Capture the cell that displays the provided text and extract its (X, Y) central coordinate. 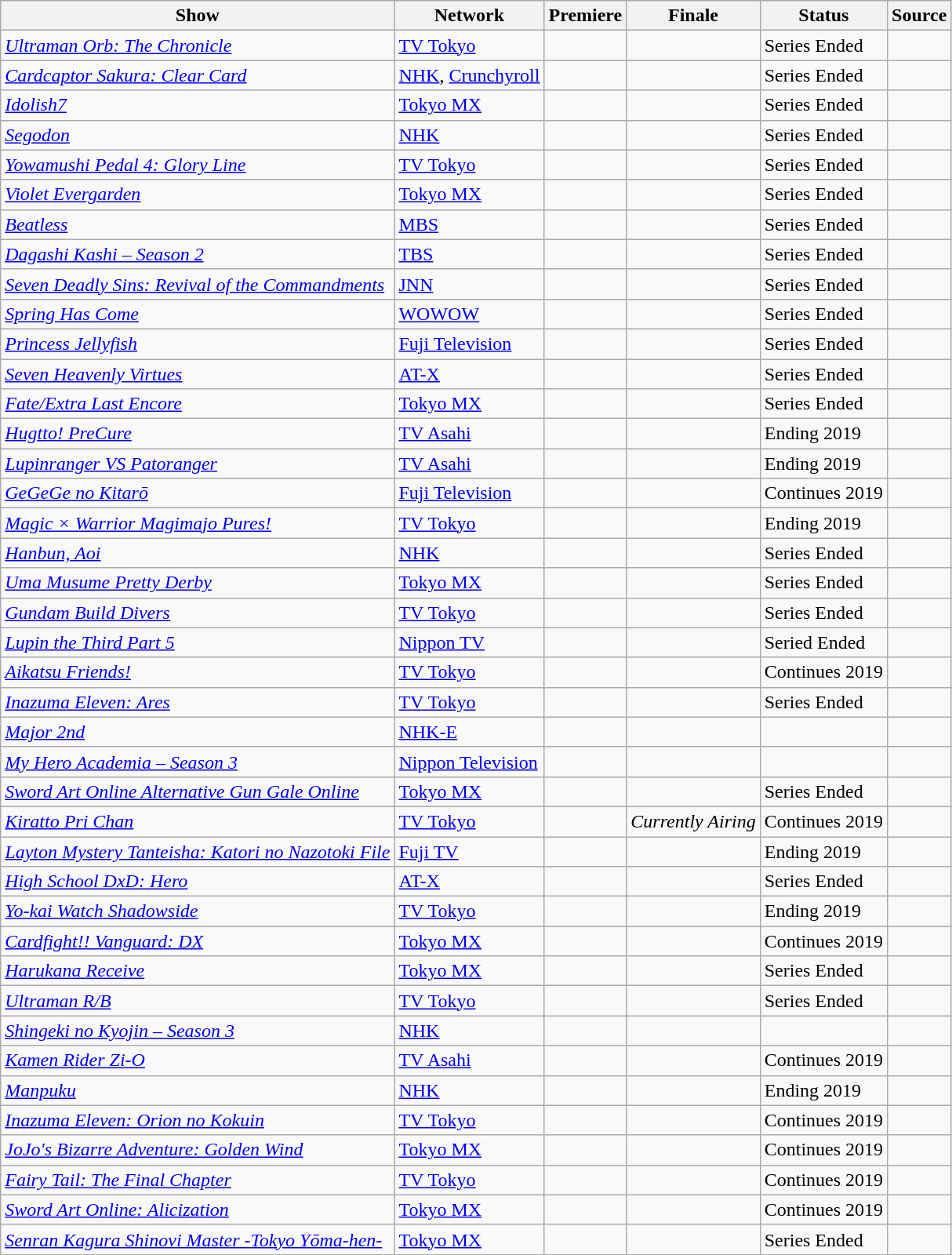
TBS (469, 254)
Gundam Build Divers (198, 613)
Shingeki no Kyojin – Season 3 (198, 1031)
Segodon (198, 135)
NHK-E (469, 732)
Aikatsu Friends! (198, 672)
Kiratto Pri Chan (198, 821)
Inazuma Eleven: Ares (198, 702)
MBS (469, 224)
High School DxD: Hero (198, 882)
Uma Musume Pretty Derby (198, 583)
Yowamushi Pedal 4: Glory Line (198, 165)
Kamen Rider Zi-O (198, 1060)
Hanbun, Aoi (198, 553)
Sword Art Online Alternative Gun Gale Online (198, 791)
Show (198, 16)
JoJo's Bizarre Adventure: Golden Wind (198, 1150)
Sword Art Online: Alicization (198, 1210)
Nippon Television (469, 762)
Layton Mystery Tanteisha: Katori no Nazotoki File (198, 851)
Fuji TV (469, 851)
GeGeGe no Kitarō (198, 493)
Status (823, 16)
Ultraman Orb: The Chronicle (198, 45)
Spring Has Come (198, 314)
Harukana Receive (198, 971)
Fate/Extra Last Encore (198, 404)
Premiere (585, 16)
My Hero Academia – Season 3 (198, 762)
Fairy Tail: The Final Chapter (198, 1180)
Beatless (198, 224)
Source (919, 16)
Princess Jellyfish (198, 344)
Dagashi Kashi – Season 2 (198, 254)
Hugtto! PreCure (198, 434)
Network (469, 16)
Lupin the Third Part 5 (198, 642)
Seven Deadly Sins: Revival of the Commandments (198, 284)
WOWOW (469, 314)
Finale (693, 16)
Violet Evergarden (198, 195)
Senran Kagura Shinovi Master -Tokyo Yōma-hen- (198, 1239)
Idolish7 (198, 105)
Yo-kai Watch Shadowside (198, 911)
Seried Ended (823, 642)
Cardfight!! Vanguard: DX (198, 941)
JNN (469, 284)
NHK, Crunchyroll (469, 75)
Lupinranger VS Patoranger (198, 464)
Major 2nd (198, 732)
Ultraman R/B (198, 1001)
Currently Airing (693, 821)
Nippon TV (469, 642)
Magic × Warrior Magimajo Pures! (198, 523)
Inazuma Eleven: Orion no Kokuin (198, 1120)
Seven Heavenly Virtues (198, 374)
Cardcaptor Sakura: Clear Card (198, 75)
Manpuku (198, 1090)
